Identify which cell holds the provided text, then report its (x, y) central coordinate. 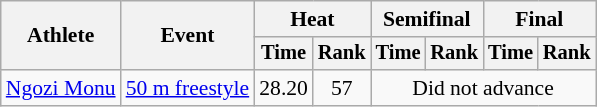
Semifinal (427, 19)
57 (342, 88)
Final (539, 19)
Did not advance (484, 88)
Ngozi Monu (61, 88)
Event (188, 36)
Heat (312, 19)
50 m freestyle (188, 88)
28.20 (284, 88)
Athlete (61, 36)
